Pinpoint the cell where the given text exists, returning its (x, y) midpoint coordinate. 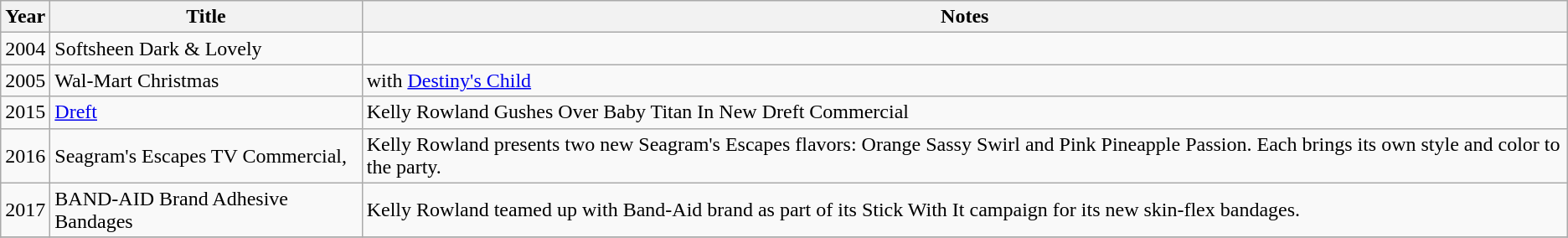
2017 (25, 210)
Wal-Mart Christmas (206, 80)
with Destiny's Child (965, 80)
Dreft (206, 112)
Notes (965, 17)
2015 (25, 112)
Seagram's Escapes TV Commercial, (206, 156)
Title (206, 17)
2004 (25, 49)
Kelly Rowland teamed up with Band-Aid brand as part of its Stick With It campaign for its new skin-flex bandages. (965, 210)
Year (25, 17)
2005 (25, 80)
Kelly Rowland Gushes Over Baby Titan In New Dreft Commercial (965, 112)
2016 (25, 156)
BAND-AID Brand Adhesive Bandages (206, 210)
Softsheen Dark & Lovely (206, 49)
